Determine the [X, Y] coordinate at the center of the cell enclosing the given text.  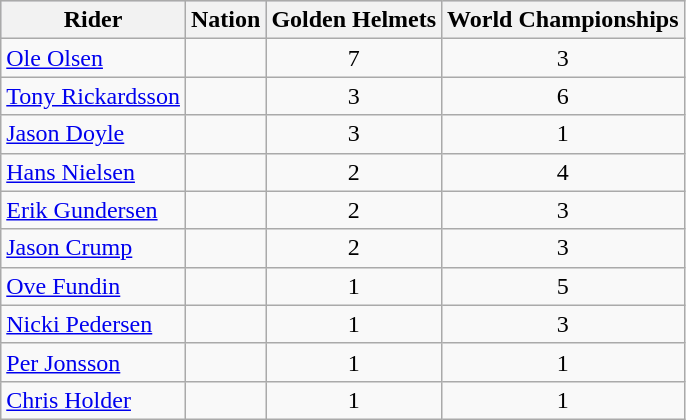
6 [563, 96]
4 [563, 172]
Hans Nielsen [94, 172]
Ole Olsen [94, 58]
Tony Rickardsson [94, 96]
Nicki Pedersen [94, 324]
Golden Helmets [354, 20]
Jason Doyle [94, 134]
World Championships [563, 20]
Rider [94, 20]
Jason Crump [94, 248]
7 [354, 58]
5 [563, 286]
Nation [225, 20]
Chris Holder [94, 400]
Ove Fundin [94, 286]
Erik Gundersen [94, 210]
Per Jonsson [94, 362]
